Find where the given text appears and provide that cell's center as [x, y] coordinate. 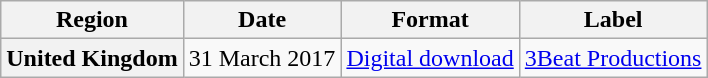
31 March 2017 [262, 58]
Format [430, 20]
United Kingdom [92, 58]
Label [613, 20]
Date [262, 20]
Digital download [430, 58]
Region [92, 20]
3Beat Productions [613, 58]
